For the text-containing cell, return its midpoint in [X, Y] coordinate format. 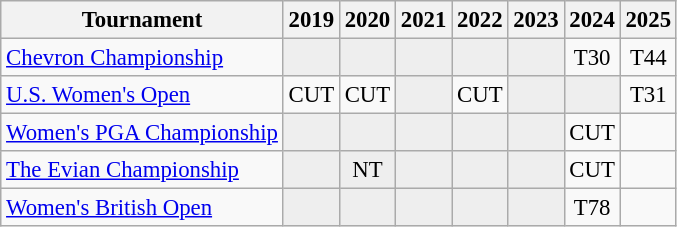
T30 [592, 58]
2023 [536, 20]
NT [367, 170]
2025 [648, 20]
2024 [592, 20]
U.S. Women's Open [142, 95]
2022 [480, 20]
T31 [648, 95]
2019 [311, 20]
The Evian Championship [142, 170]
T78 [592, 208]
Women's PGA Championship [142, 133]
Chevron Championship [142, 58]
2021 [424, 20]
Tournament [142, 20]
T44 [648, 58]
Women's British Open [142, 208]
2020 [367, 20]
